For the text-containing cell, return its midpoint in (x, y) coordinate format. 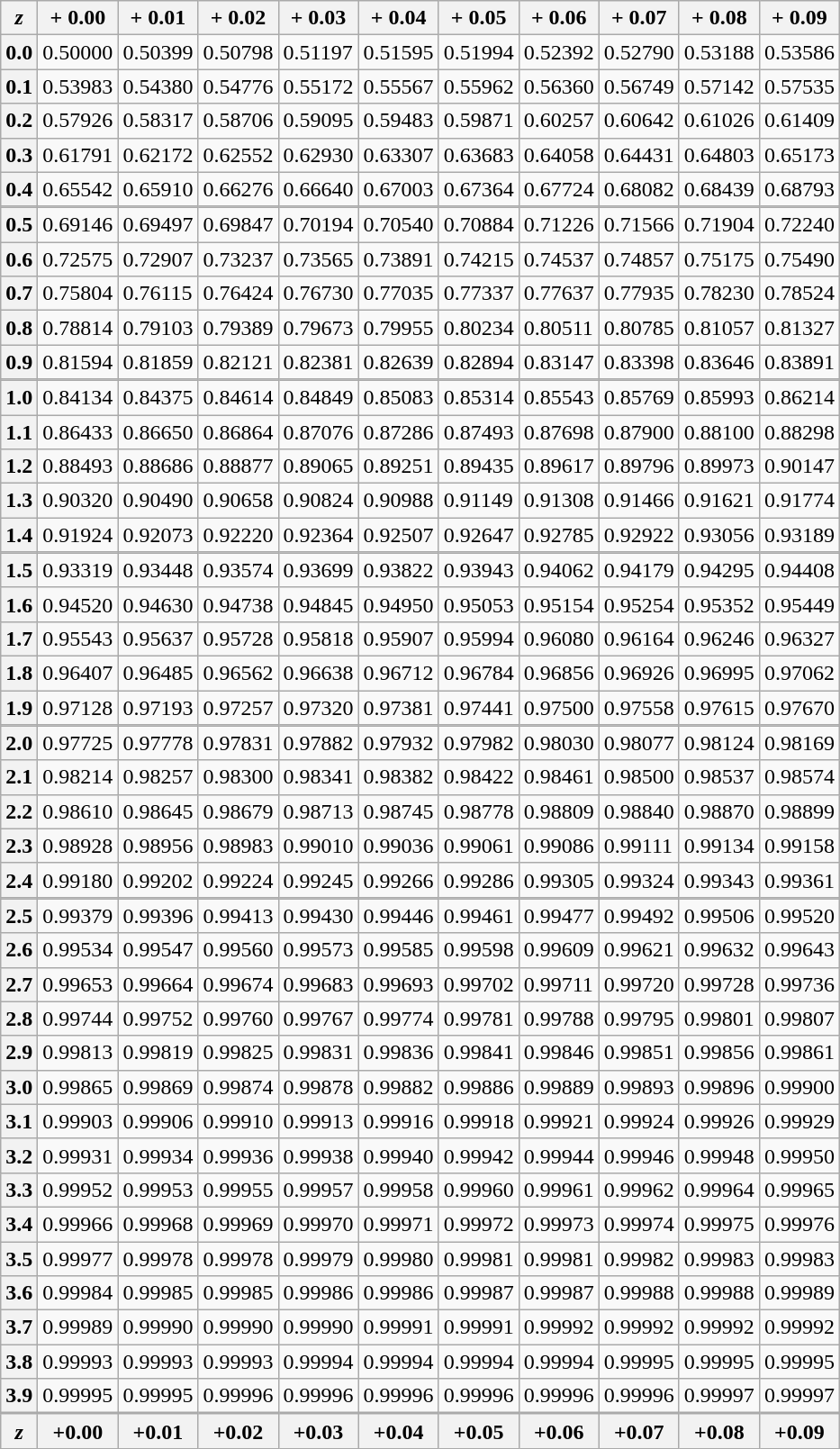
1.4 (20, 535)
0.79103 (158, 328)
0.76115 (158, 294)
0.99865 (77, 1087)
0.99973 (558, 1224)
0.9 (20, 362)
0.64058 (558, 155)
0.55962 (479, 86)
0.98422 (479, 777)
0.99861 (799, 1053)
0.50000 (77, 52)
0.98341 (319, 777)
0.76424 (238, 294)
0.99975 (718, 1224)
2.8 (20, 1019)
0.99964 (718, 1190)
0.55567 (398, 86)
1.1 (20, 431)
0.99795 (639, 1019)
0.99643 (799, 950)
0.0 (20, 52)
+0.02 (238, 1431)
0.60257 (558, 121)
1.7 (20, 638)
0.85543 (558, 397)
0.99736 (799, 984)
0.99970 (319, 1224)
0.50798 (238, 52)
0.85769 (639, 397)
0.99664 (158, 984)
0.94520 (77, 604)
0.79673 (319, 328)
0.99560 (238, 950)
0.99893 (639, 1087)
0.99492 (639, 916)
0.82121 (238, 362)
0.99825 (238, 1053)
0.88298 (799, 431)
0.86650 (158, 431)
0.97128 (77, 707)
0.71904 (718, 225)
+0.08 (718, 1431)
0.64803 (718, 155)
0.99952 (77, 1190)
0.86433 (77, 431)
0.73237 (238, 259)
0.78524 (799, 294)
3.6 (20, 1293)
0.99446 (398, 916)
0.52392 (558, 52)
0.96995 (718, 673)
0.99882 (398, 1087)
0.66276 (238, 189)
0.83147 (558, 362)
0.92073 (158, 535)
0.77637 (558, 294)
0.7 (20, 294)
0.98679 (238, 811)
0.70540 (398, 225)
0.96784 (479, 673)
0.84134 (77, 397)
0.96164 (639, 638)
0.97932 (398, 743)
0.99982 (639, 1258)
0.97500 (558, 707)
0.98610 (77, 811)
0.98713 (319, 811)
0.99921 (558, 1121)
0.99430 (319, 916)
0.80785 (639, 328)
0.87286 (398, 431)
0.99774 (398, 1019)
0.82894 (479, 362)
0.99979 (319, 1258)
0.67003 (398, 189)
0.99841 (479, 1053)
0.98300 (238, 777)
0.1 (20, 86)
0.93056 (718, 535)
0.99916 (398, 1121)
0.89796 (639, 466)
2.2 (20, 811)
0.99946 (639, 1155)
0.66640 (319, 189)
0.99111 (639, 846)
0.99886 (479, 1087)
0.95907 (398, 638)
0.57142 (718, 86)
0.97778 (158, 743)
0.98500 (639, 777)
0.99878 (319, 1087)
3.5 (20, 1258)
0.95352 (718, 604)
+ 0.09 (799, 18)
0.87493 (479, 431)
0.99851 (639, 1053)
0.94179 (639, 570)
0.85314 (479, 397)
1.2 (20, 466)
0.96926 (639, 673)
0.89065 (319, 466)
0.99966 (77, 1224)
0.93943 (479, 570)
3.2 (20, 1155)
2.3 (20, 846)
0.91308 (558, 501)
0.62172 (158, 155)
0.99180 (77, 880)
1.9 (20, 707)
0.93448 (158, 570)
0.99906 (158, 1121)
0.95728 (238, 638)
0.95154 (558, 604)
2.4 (20, 880)
0.98574 (799, 777)
0.56749 (639, 86)
0.89617 (558, 466)
0.50399 (158, 52)
0.82381 (319, 362)
0.96327 (799, 638)
0.52790 (639, 52)
0.99940 (398, 1155)
0.99202 (158, 880)
+0.01 (158, 1431)
0.94738 (238, 604)
+0.04 (398, 1431)
0.99396 (158, 916)
0.96080 (558, 638)
0.99585 (398, 950)
3.0 (20, 1087)
0.80511 (558, 328)
0.67724 (558, 189)
0.69146 (77, 225)
0.78230 (718, 294)
0.57926 (77, 121)
0.73565 (319, 259)
0.97062 (799, 673)
0.99134 (718, 846)
0.97882 (319, 743)
0.59095 (319, 121)
0.98928 (77, 846)
0.98257 (158, 777)
0.51197 (319, 52)
0.91774 (799, 501)
0.99632 (718, 950)
0.99831 (319, 1053)
2.9 (20, 1053)
0.92507 (398, 535)
0.97831 (238, 743)
0.72575 (77, 259)
0.86214 (799, 397)
0.93822 (398, 570)
0.77035 (398, 294)
0.76730 (319, 294)
0.97441 (479, 707)
0.53188 (718, 52)
0.99961 (558, 1190)
0.99836 (398, 1053)
1.3 (20, 501)
0.68082 (639, 189)
0.99931 (77, 1155)
0.99938 (319, 1155)
0.63307 (398, 155)
0.99972 (479, 1224)
1.5 (20, 570)
0.8 (20, 328)
+0.06 (558, 1431)
0.68793 (799, 189)
0.99869 (158, 1087)
0.92364 (319, 535)
0.99728 (718, 984)
0.99767 (319, 1019)
2.7 (20, 984)
0.96638 (319, 673)
0.95254 (639, 604)
0.99977 (77, 1258)
0.93699 (319, 570)
0.99788 (558, 1019)
0.97257 (238, 707)
0.68439 (718, 189)
0.81594 (77, 362)
0.58317 (158, 121)
0.99944 (558, 1155)
0.99948 (718, 1155)
0.89251 (398, 466)
0.84614 (238, 397)
0.55172 (319, 86)
0.99086 (558, 846)
0.92785 (558, 535)
0.78814 (77, 328)
0.62552 (238, 155)
0.95994 (479, 638)
0.99324 (639, 880)
1.6 (20, 604)
0.88686 (158, 466)
0.96856 (558, 673)
0.99477 (558, 916)
0.95818 (319, 638)
0.96485 (158, 673)
0.95637 (158, 638)
0.99918 (479, 1121)
0.80234 (479, 328)
0.64431 (639, 155)
0.81057 (718, 328)
0.92220 (238, 535)
0.99974 (639, 1224)
0.90988 (398, 501)
0.95543 (77, 638)
0.99889 (558, 1087)
0.99343 (718, 880)
0.59871 (479, 121)
0.98809 (558, 811)
0.99955 (238, 1190)
0.98077 (639, 743)
0.60642 (639, 121)
+ 0.01 (158, 18)
0.95053 (479, 604)
+0.09 (799, 1431)
0.97670 (799, 707)
0.98645 (158, 811)
0.99984 (77, 1293)
0.99286 (479, 880)
0.87698 (558, 431)
0.99942 (479, 1155)
0.98956 (158, 846)
0.99965 (799, 1190)
0.51595 (398, 52)
0.75804 (77, 294)
0.65542 (77, 189)
+ 0.03 (319, 18)
0.99036 (398, 846)
0.54776 (238, 86)
0.58706 (238, 121)
2.5 (20, 916)
3.3 (20, 1190)
0.93319 (77, 570)
0.84849 (319, 397)
0.96562 (238, 673)
0.85083 (398, 397)
0.94950 (398, 604)
0.51994 (479, 52)
0.74857 (639, 259)
0.90824 (319, 501)
0.99781 (479, 1019)
0.85993 (718, 397)
0.3 (20, 155)
3.9 (20, 1396)
0.99520 (799, 916)
0.98382 (398, 777)
0.74537 (558, 259)
0.91149 (479, 501)
0.99361 (799, 880)
0.99801 (718, 1019)
0.82639 (398, 362)
0.98537 (718, 777)
0.99950 (799, 1155)
0.99305 (558, 880)
0.56360 (558, 86)
+ 0.06 (558, 18)
0.99674 (238, 984)
0.99968 (158, 1224)
0.72907 (158, 259)
+ 0.00 (77, 18)
0.99266 (398, 880)
0.97615 (718, 707)
0.89435 (479, 466)
0.69847 (238, 225)
+ 0.02 (238, 18)
0.4 (20, 189)
0.95449 (799, 604)
0.99379 (77, 916)
0.71226 (558, 225)
0.99913 (319, 1121)
0.99061 (479, 846)
0.99653 (77, 984)
0.61791 (77, 155)
0.96246 (718, 638)
0.83646 (718, 362)
0.97381 (398, 707)
0.91924 (77, 535)
0.91466 (639, 501)
0.99960 (479, 1190)
0.99957 (319, 1190)
0.90320 (77, 501)
0.98983 (238, 846)
0.99744 (77, 1019)
0.77935 (639, 294)
0.84375 (158, 397)
0.99962 (639, 1190)
+0.03 (319, 1431)
0.97320 (319, 707)
0.99621 (639, 950)
0.99910 (238, 1121)
0.97558 (639, 707)
0.98745 (398, 811)
0.99900 (799, 1087)
0.99534 (77, 950)
0.99224 (238, 880)
0.79389 (238, 328)
0.99461 (479, 916)
0.99896 (718, 1087)
0.99413 (238, 916)
0.91621 (718, 501)
0.87900 (639, 431)
0.98461 (558, 777)
0.99813 (77, 1053)
0.73891 (398, 259)
+ 0.08 (718, 18)
3.8 (20, 1362)
0.79955 (398, 328)
0.90147 (799, 466)
+ 0.05 (479, 18)
+ 0.07 (639, 18)
0.99720 (639, 984)
0.93574 (238, 570)
0.77337 (479, 294)
0.99760 (238, 1019)
0.53586 (799, 52)
0.99856 (718, 1053)
0.86864 (238, 431)
3.7 (20, 1327)
0.99506 (718, 916)
0.99980 (398, 1258)
0.81327 (799, 328)
0.96407 (77, 673)
3.4 (20, 1224)
0.2 (20, 121)
0.98870 (718, 811)
0.99846 (558, 1053)
0.99245 (319, 880)
0.99971 (398, 1224)
0.99547 (158, 950)
0.99819 (158, 1053)
0.72240 (799, 225)
0.54380 (158, 86)
0.71566 (639, 225)
0.99934 (158, 1155)
0.63683 (479, 155)
0.99598 (479, 950)
0.98214 (77, 777)
0.99958 (398, 1190)
0.99969 (238, 1224)
1.8 (20, 673)
0.92647 (479, 535)
0.93189 (799, 535)
0.5 (20, 225)
0.99158 (799, 846)
0.90658 (238, 501)
2.6 (20, 950)
0.94062 (558, 570)
0.99924 (639, 1121)
0.98778 (479, 811)
0.98124 (718, 743)
0.88100 (718, 431)
+0.05 (479, 1431)
0.99752 (158, 1019)
0.98840 (639, 811)
0.90490 (158, 501)
0.53983 (77, 86)
0.99702 (479, 984)
0.99926 (718, 1121)
0.99573 (319, 950)
0.65173 (799, 155)
0.75175 (718, 259)
1.0 (20, 397)
0.97982 (479, 743)
+ 0.04 (398, 18)
0.98169 (799, 743)
0.61026 (718, 121)
0.75490 (799, 259)
0.98030 (558, 743)
0.65910 (158, 189)
0.99936 (238, 1155)
0.69497 (158, 225)
0.99010 (319, 846)
0.94630 (158, 604)
+0.00 (77, 1431)
0.88493 (77, 466)
0.67364 (479, 189)
0.99683 (319, 984)
0.99953 (158, 1190)
0.87076 (319, 431)
+0.07 (639, 1431)
0.97193 (158, 707)
0.94295 (718, 570)
0.96712 (398, 673)
0.83398 (639, 362)
3.1 (20, 1121)
0.59483 (398, 121)
0.70884 (479, 225)
0.81859 (158, 362)
0.94845 (319, 604)
0.6 (20, 259)
0.94408 (799, 570)
0.98899 (799, 811)
0.99874 (238, 1087)
0.70194 (319, 225)
2.0 (20, 743)
0.74215 (479, 259)
0.62930 (319, 155)
0.61409 (799, 121)
0.99693 (398, 984)
0.99929 (799, 1121)
0.88877 (238, 466)
0.99711 (558, 984)
0.99903 (77, 1121)
0.99807 (799, 1019)
0.83891 (799, 362)
0.99976 (799, 1224)
0.57535 (799, 86)
0.89973 (718, 466)
0.97725 (77, 743)
2.1 (20, 777)
0.92922 (639, 535)
0.99609 (558, 950)
